Determine the [x, y] coordinate at the center of the cell enclosing the given text.  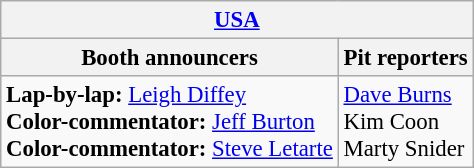
Booth announcers [170, 58]
Pit reporters [406, 58]
Lap-by-lap: Leigh DiffeyColor-commentator: Jeff BurtonColor-commentator: Steve Letarte [170, 122]
Dave BurnsKim CoonMarty Snider [406, 122]
USA [237, 20]
